Capture the cell that displays the provided text and extract its [X, Y] central coordinate. 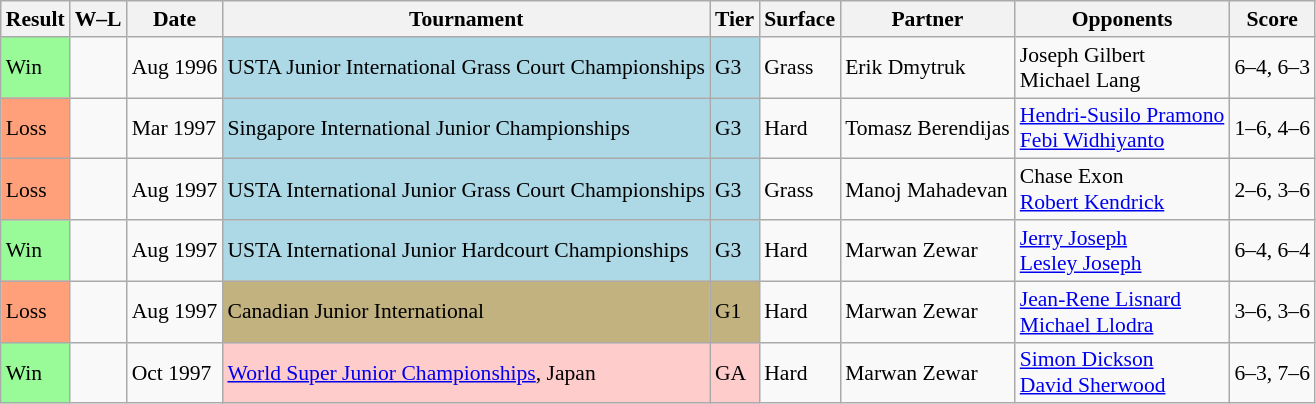
1–6, 4–6 [1272, 128]
G1 [734, 312]
Opponents [1122, 19]
World Super Junior Championships, Japan [466, 372]
Score [1272, 19]
Tier [734, 19]
Jerry Joseph Lesley Joseph [1122, 250]
Result [36, 19]
W–L [98, 19]
Aug 1996 [175, 68]
USTA International Junior Grass Court Championships [466, 190]
Date [175, 19]
Simon Dickson David Sherwood [1122, 372]
Oct 1997 [175, 372]
6–4, 6–4 [1272, 250]
Tournament [466, 19]
Joseph Gilbert Michael Lang [1122, 68]
USTA International Junior Hardcourt Championships [466, 250]
Tomasz Berendijas [928, 128]
Chase Exon Robert Kendrick [1122, 190]
Hendri-Susilo Pramono Febi Widhiyanto [1122, 128]
Manoj Mahadevan [928, 190]
Jean-Rene Lisnard Michael Llodra [1122, 312]
GA [734, 372]
2–6, 3–6 [1272, 190]
Erik Dmytruk [928, 68]
6–4, 6–3 [1272, 68]
Surface [800, 19]
3–6, 3–6 [1272, 312]
USTA Junior International Grass Court Championships [466, 68]
Partner [928, 19]
Singapore International Junior Championships [466, 128]
Mar 1997 [175, 128]
6–3, 7–6 [1272, 372]
Canadian Junior International [466, 312]
